Provide the [X, Y] coordinate of the cell's center where the given text is located.  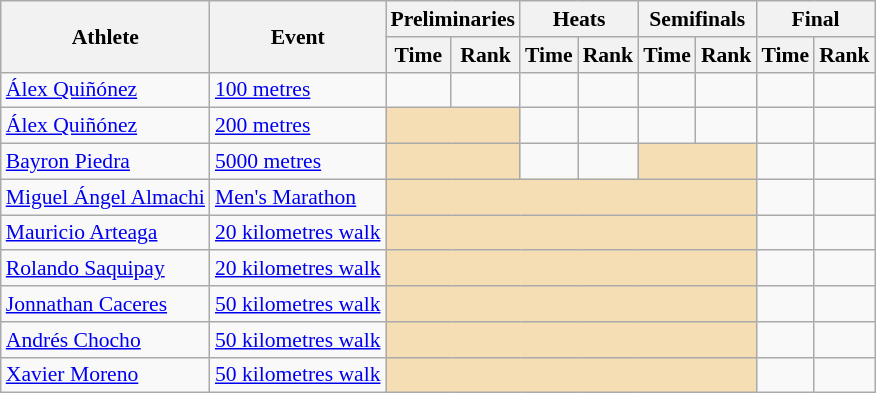
5000 metres [298, 162]
Xavier Moreno [106, 375]
Bayron Piedra [106, 162]
Jonnathan Caceres [106, 304]
Andrés Chocho [106, 340]
Athlete [106, 36]
Preliminaries [453, 19]
Men's Marathon [298, 197]
Heats [579, 19]
Event [298, 36]
200 metres [298, 126]
100 metres [298, 90]
Miguel Ángel Almachi [106, 197]
Rolando Saquipay [106, 269]
Semifinals [697, 19]
Final [815, 19]
Mauricio Arteaga [106, 233]
